Extract the [x, y] coordinate from the center of the cell holding the provided text.  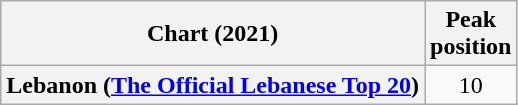
10 [471, 85]
Chart (2021) [213, 34]
Peakposition [471, 34]
Lebanon (The Official Lebanese Top 20) [213, 85]
